Search for the cell housing the specified text and yield its (x, y) center coordinate. 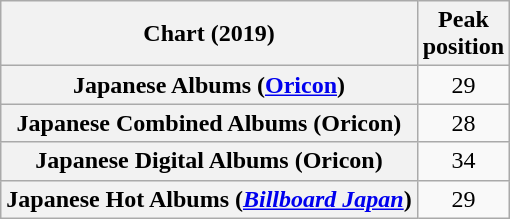
Japanese Hot Albums (Billboard Japan) (209, 199)
Japanese Digital Albums (Oricon) (209, 161)
28 (463, 123)
Japanese Combined Albums (Oricon) (209, 123)
Peakposition (463, 34)
Chart (2019) (209, 34)
34 (463, 161)
Japanese Albums (Oricon) (209, 85)
